Detect which cell encompasses the target text, then output its [X, Y] center coordinate. 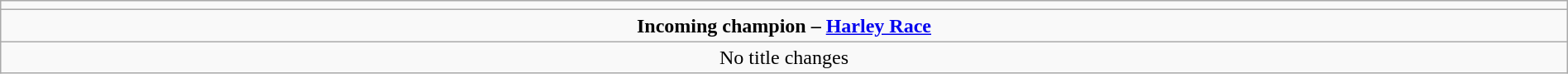
No title changes [784, 57]
Incoming champion – Harley Race [784, 26]
